Identify which cell holds the provided text, then report its (x, y) central coordinate. 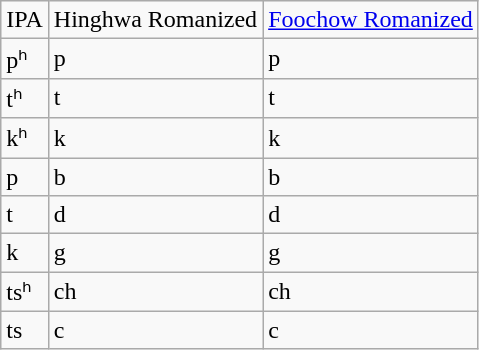
pʰ (25, 59)
ts (25, 330)
Hinghwa Romanized (155, 20)
kʰ (25, 138)
tsʰ (25, 292)
tʰ (25, 98)
IPA (25, 20)
Foochow Romanized (371, 20)
